Scan for the cell matching the given text and deliver its (X, Y) coordinate at center. 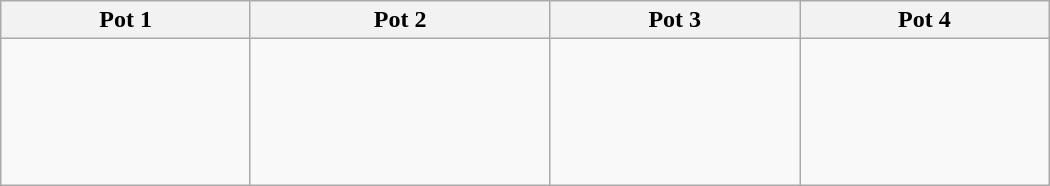
Pot 1 (126, 20)
Pot 3 (675, 20)
Pot 2 (400, 20)
Pot 4 (925, 20)
